Find where the given text appears and provide that cell's center as (x, y) coordinate. 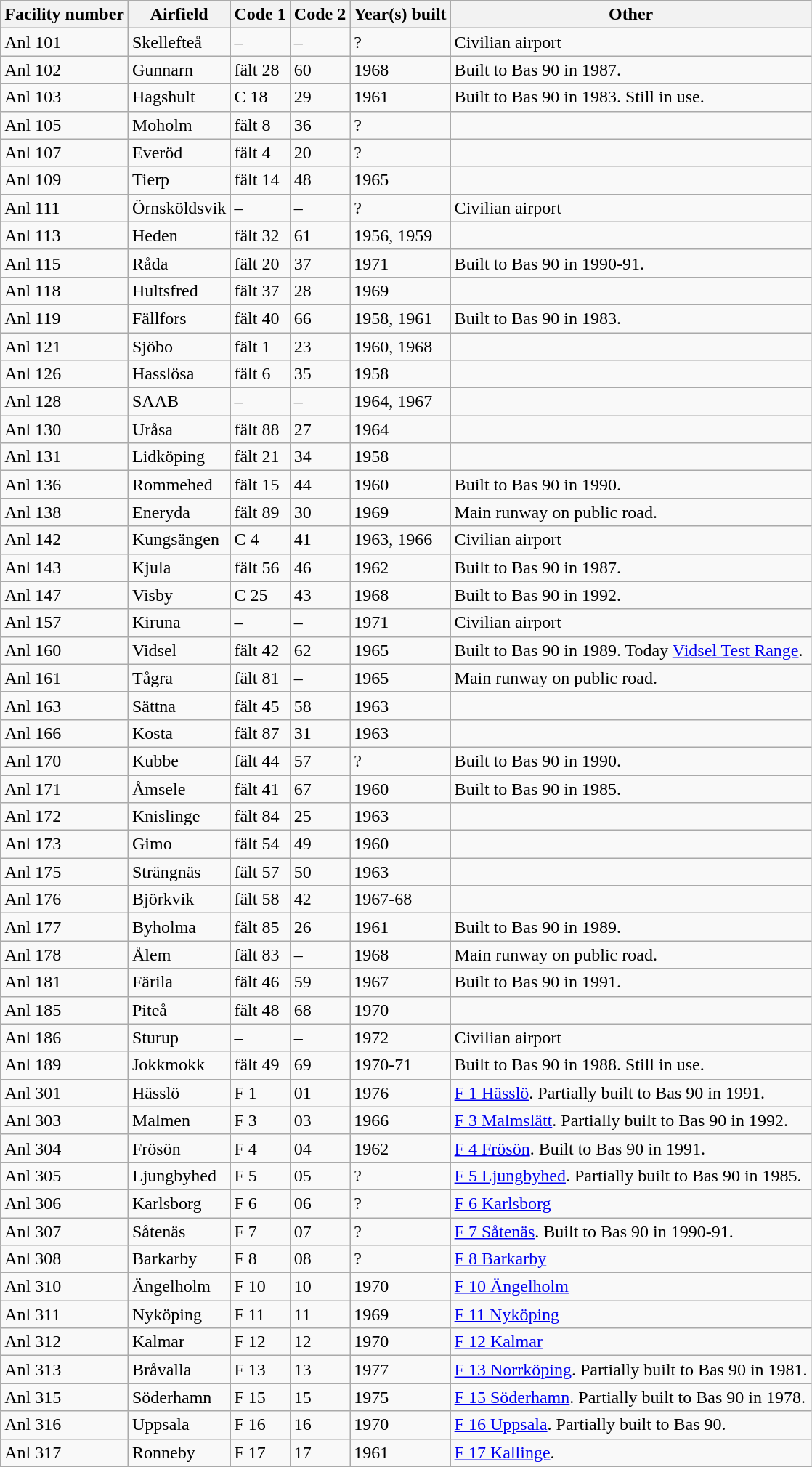
Färila (179, 982)
1976 (400, 1093)
Anl 131 (65, 457)
Anl 105 (65, 125)
1956, 1959 (400, 235)
Kalmar (179, 1342)
Ängelholm (179, 1287)
13 (320, 1370)
fält 44 (260, 761)
Anl 128 (65, 402)
Anl 118 (65, 291)
27 (320, 429)
Tierp (179, 180)
Nyköping (179, 1314)
Anl 157 (65, 623)
Anl 316 (65, 1425)
F 17 (260, 1452)
Anl 113 (65, 235)
Anl 102 (65, 70)
07 (320, 1232)
50 (320, 872)
Sturup (179, 1038)
43 (320, 595)
Råda (179, 263)
29 (320, 97)
Eneryda (179, 512)
Lidköping (179, 457)
fält 46 (260, 982)
Anl 115 (65, 263)
36 (320, 125)
1967 (400, 982)
Hasslösa (179, 374)
Anl 315 (65, 1397)
Anl 170 (65, 761)
fält 20 (260, 263)
03 (320, 1120)
Moholm (179, 125)
fält 4 (260, 153)
Gunnarn (179, 70)
10 (320, 1287)
Vidsel (179, 650)
Anl 313 (65, 1370)
Built to Bas 90 in 1990-91. (630, 263)
Söderhamn (179, 1397)
01 (320, 1093)
fält 42 (260, 650)
Ronneby (179, 1452)
Örnsköldsvik (179, 208)
fält 58 (260, 900)
37 (320, 263)
F 7 Såtenäs. Built to Bas 90 in 1990-91. (630, 1232)
F 10 Ängelholm (630, 1287)
Anl 185 (65, 1010)
Anl 143 (65, 567)
Anl 111 (65, 208)
20 (320, 153)
05 (320, 1176)
Anl 301 (65, 1093)
68 (320, 1010)
fält 85 (260, 927)
Hässlö (179, 1093)
F 6 (260, 1203)
fält 48 (260, 1010)
Hagshult (179, 97)
1977 (400, 1370)
58 (320, 706)
F 1 (260, 1093)
F 16 (260, 1425)
Airfield (179, 15)
fält 54 (260, 844)
Code 2 (320, 15)
fält 28 (260, 70)
fält 15 (260, 485)
Strängnäs (179, 872)
F 6 Karlsborg (630, 1203)
Anl 305 (65, 1176)
Anl 107 (65, 153)
Anl 163 (65, 706)
Facility number (65, 15)
69 (320, 1065)
Ålem (179, 955)
C 18 (260, 97)
44 (320, 485)
Anl 142 (65, 540)
Anl 304 (65, 1148)
1960, 1968 (400, 347)
fält 21 (260, 457)
1964, 1967 (400, 402)
Kjula (179, 567)
F 4 Frösön. Built to Bas 90 in 1991. (630, 1148)
Built to Bas 90 in 1989. Today Vidsel Test Range. (630, 650)
F 11 (260, 1314)
Anl 109 (65, 180)
Anl 307 (65, 1232)
Jokkmokk (179, 1065)
Anl 310 (65, 1287)
Bråvalla (179, 1370)
Piteå (179, 1010)
Knislinge (179, 817)
F 15 (260, 1397)
Hultsfred (179, 291)
Gimo (179, 844)
F 5 Ljungbyhed. Partially built to Bas 90 in 1985. (630, 1176)
Uråsa (179, 429)
Built to Bas 90 in 1983. (630, 318)
Tågra (179, 678)
Björkvik (179, 900)
fält 49 (260, 1065)
1963, 1966 (400, 540)
28 (320, 291)
Anl 138 (65, 512)
fält 40 (260, 318)
1958, 1961 (400, 318)
F 5 (260, 1176)
F 4 (260, 1148)
Anl 311 (65, 1314)
Anl 178 (65, 955)
Anl 176 (65, 900)
F 16 Uppsala. Partially built to Bas 90. (630, 1425)
Anl 308 (65, 1259)
F 1 Hässlö. Partially built to Bas 90 in 1991. (630, 1093)
35 (320, 374)
C 4 (260, 540)
Anl 101 (65, 42)
Anl 166 (65, 733)
46 (320, 567)
Åmsele (179, 788)
fält 1 (260, 347)
Anl 173 (65, 844)
1970-71 (400, 1065)
04 (320, 1148)
Everöd (179, 153)
Anl 177 (65, 927)
1972 (400, 1038)
fält 87 (260, 733)
42 (320, 900)
Anl 312 (65, 1342)
Anl 175 (65, 872)
17 (320, 1452)
F 3 (260, 1120)
F 13 (260, 1370)
26 (320, 927)
Kiruna (179, 623)
Anl 171 (65, 788)
fält 88 (260, 429)
31 (320, 733)
41 (320, 540)
Skellefteå (179, 42)
57 (320, 761)
Heden (179, 235)
59 (320, 982)
Anl 126 (65, 374)
62 (320, 650)
Anl 172 (65, 817)
F 8 Barkarby (630, 1259)
Built to Bas 90 in 1992. (630, 595)
fält 37 (260, 291)
F 10 (260, 1287)
Anl 160 (65, 650)
Anl 306 (65, 1203)
Kosta (179, 733)
49 (320, 844)
Malmen (179, 1120)
Built to Bas 90 in 1989. (630, 927)
Karlsborg (179, 1203)
fält 56 (260, 567)
Såtenäs (179, 1232)
fält 84 (260, 817)
Anl 181 (65, 982)
Barkarby (179, 1259)
F 12 Kalmar (630, 1342)
Rommehed (179, 485)
Code 1 (260, 15)
67 (320, 788)
Frösön (179, 1148)
Built to Bas 90 in 1991. (630, 982)
25 (320, 817)
Sättna (179, 706)
F 7 (260, 1232)
Fällfors (179, 318)
Anl 317 (65, 1452)
F 15 Söderhamn. Partially built to Bas 90 in 1978. (630, 1397)
Anl 121 (65, 347)
Kungsängen (179, 540)
F 13 Norrköping. Partially built to Bas 90 in 1981. (630, 1370)
Kubbe (179, 761)
fält 45 (260, 706)
Anl 147 (65, 595)
Built to Bas 90 in 1985. (630, 788)
11 (320, 1314)
30 (320, 512)
Byholma (179, 927)
F 11 Nyköping (630, 1314)
08 (320, 1259)
F 17 Kallinge. (630, 1452)
Anl 119 (65, 318)
fält 14 (260, 180)
fält 8 (260, 125)
F 8 (260, 1259)
Uppsala (179, 1425)
C 25 (260, 595)
Built to Bas 90 in 1988. Still in use. (630, 1065)
Sjöbo (179, 347)
16 (320, 1425)
Anl 303 (65, 1120)
fält 83 (260, 955)
Year(s) built (400, 15)
34 (320, 457)
fält 57 (260, 872)
Anl 103 (65, 97)
Anl 130 (65, 429)
Ljungbyhed (179, 1176)
fält 41 (260, 788)
48 (320, 180)
fält 32 (260, 235)
61 (320, 235)
fält 89 (260, 512)
66 (320, 318)
Anl 186 (65, 1038)
15 (320, 1397)
1966 (400, 1120)
Visby (179, 595)
Anl 136 (65, 485)
Other (630, 15)
SAAB (179, 402)
fält 81 (260, 678)
F 12 (260, 1342)
F 3 Malmslätt. Partially built to Bas 90 in 1992. (630, 1120)
23 (320, 347)
1967-68 (400, 900)
Anl 161 (65, 678)
Built to Bas 90 in 1983. Still in use. (630, 97)
1964 (400, 429)
60 (320, 70)
1975 (400, 1397)
12 (320, 1342)
Anl 189 (65, 1065)
06 (320, 1203)
fält 6 (260, 374)
